Capture the cell that displays the provided text and extract its [X, Y] central coordinate. 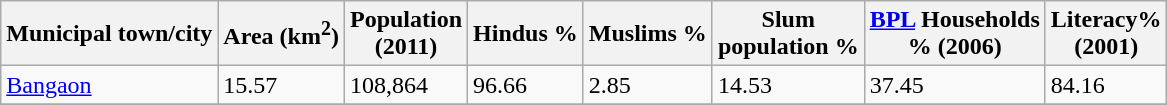
Municipal town/city [110, 34]
84.16 [1106, 85]
2.85 [648, 85]
Area (km2) [282, 34]
108,864 [406, 85]
96.66 [526, 85]
BPL Households % (2006) [954, 34]
Literacy% (2001) [1106, 34]
14.53 [788, 85]
Population(2011) [406, 34]
Muslims % [648, 34]
15.57 [282, 85]
Bangaon [110, 85]
Hindus % [526, 34]
37.45 [954, 85]
Slum population % [788, 34]
